Detect which cell encompasses the target text, then output its [x, y] center coordinate. 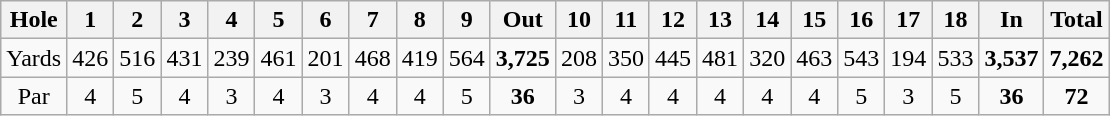
208 [578, 58]
Yards [34, 58]
461 [278, 58]
3,537 [1012, 58]
201 [326, 58]
320 [768, 58]
Out [522, 20]
72 [1076, 96]
Total [1076, 20]
9 [466, 20]
516 [138, 58]
3,725 [522, 58]
463 [814, 58]
564 [466, 58]
239 [232, 58]
15 [814, 20]
481 [720, 58]
13 [720, 20]
Hole [34, 20]
Par [34, 96]
2 [138, 20]
6 [326, 20]
8 [420, 20]
543 [862, 58]
1 [90, 20]
10 [578, 20]
468 [372, 58]
7 [372, 20]
7,262 [1076, 58]
18 [956, 20]
12 [672, 20]
In [1012, 20]
17 [908, 20]
533 [956, 58]
419 [420, 58]
14 [768, 20]
426 [90, 58]
194 [908, 58]
350 [626, 58]
431 [184, 58]
11 [626, 20]
16 [862, 20]
445 [672, 58]
